Detect which cell encompasses the target text, then output its (x, y) center coordinate. 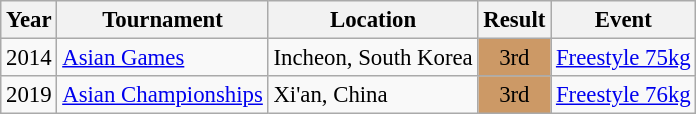
2019 (29, 95)
Asian Games (162, 58)
Result (514, 20)
Freestyle 75kg (624, 58)
Asian Championships (162, 95)
Tournament (162, 20)
Freestyle 76kg (624, 95)
Xi'an, China (373, 95)
Year (29, 20)
2014 (29, 58)
Event (624, 20)
Location (373, 20)
Incheon, South Korea (373, 58)
